Output the [X, Y] coordinate of the center of the cell containing the given text.  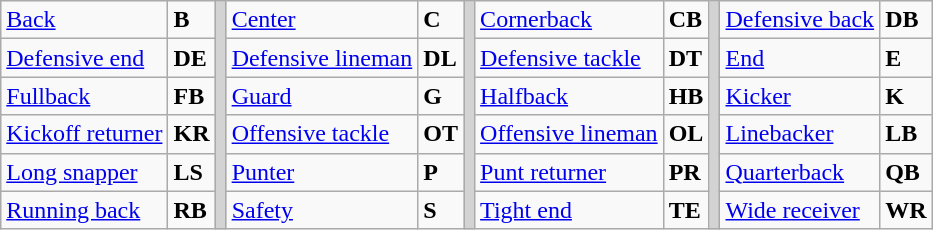
Quarterback [800, 172]
Fullback [84, 96]
K [906, 96]
Defensive lineman [322, 58]
Punt returner [570, 172]
Punter [322, 172]
B [192, 20]
DL [441, 58]
Guard [322, 96]
Defensive back [800, 20]
Defensive tackle [570, 58]
End [800, 58]
S [441, 210]
C [441, 20]
DB [906, 20]
Safety [322, 210]
KR [192, 134]
E [906, 58]
WR [906, 210]
DT [686, 58]
Cornerback [570, 20]
Kickoff returner [84, 134]
Linebacker [800, 134]
FB [192, 96]
P [441, 172]
OL [686, 134]
Wide receiver [800, 210]
G [441, 96]
Kicker [800, 96]
Offensive lineman [570, 134]
Back [84, 20]
Defensive end [84, 58]
Long snapper [84, 172]
Center [322, 20]
PR [686, 172]
RB [192, 210]
QB [906, 172]
Offensive tackle [322, 134]
HB [686, 96]
CB [686, 20]
LS [192, 172]
Running back [84, 210]
LB [906, 134]
Tight end [570, 210]
Halfback [570, 96]
OT [441, 134]
TE [686, 210]
DE [192, 58]
